From the cell containing the given text, extract its center point as [X, Y] coordinate. 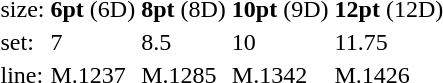
10 [280, 42]
8.5 [184, 42]
7 [93, 42]
